Detect which cell encompasses the target text, then output its [x, y] center coordinate. 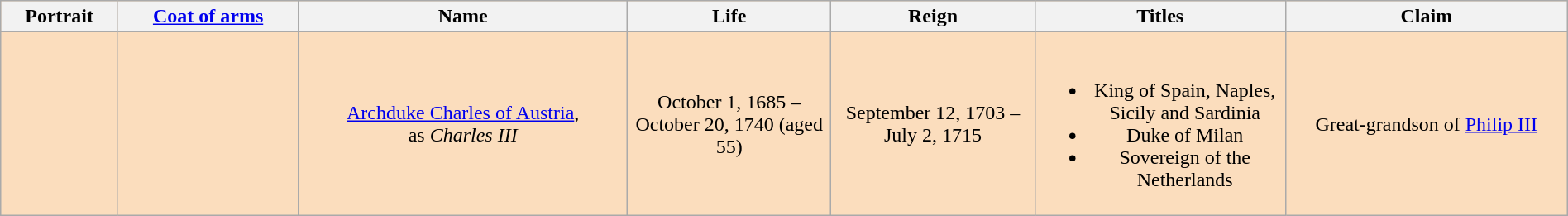
Reign [933, 17]
October 1, 1685 – October 20, 1740 (aged 55) [729, 124]
King of Spain, Naples, Sicily and SardiniaDuke of MilanSovereign of the Netherlands [1159, 124]
Life [729, 17]
September 12, 1703 – July 2, 1715 [933, 124]
Great-grandson of Philip III [1426, 124]
Claim [1426, 17]
Archduke Charles of Austria,as Charles III [463, 124]
Portrait [60, 17]
Name [463, 17]
Coat of arms [208, 17]
Titles [1159, 17]
